Identify which cell holds the provided text, then report its [x, y] central coordinate. 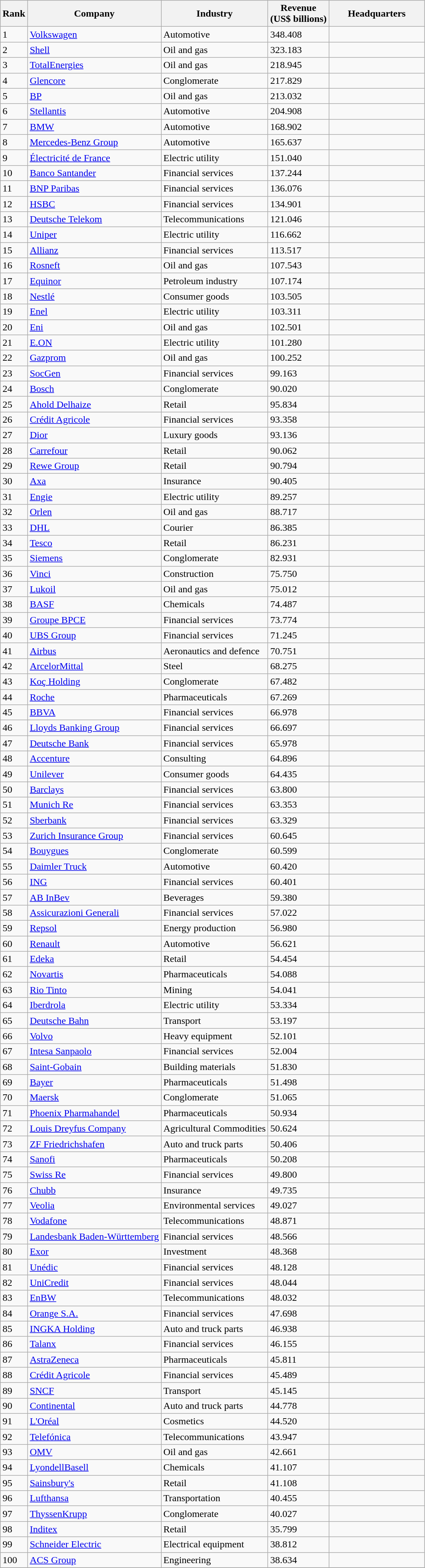
Allianz [94, 250]
Volkswagen [94, 34]
Eni [94, 327]
54 [14, 851]
50.624 [298, 1128]
64.435 [298, 774]
19 [14, 312]
Rosneft [94, 266]
EnBW [94, 1298]
94 [14, 1468]
ING [94, 882]
43.947 [298, 1437]
86 [14, 1344]
72 [14, 1128]
82 [14, 1283]
Engie [94, 497]
90.405 [298, 481]
102.501 [298, 327]
67 [14, 1051]
17 [14, 281]
E.ON [94, 343]
136.076 [298, 188]
Petroleum industry [215, 281]
48.368 [298, 1252]
HSBC [94, 204]
Company [94, 14]
63.329 [298, 820]
67.482 [298, 681]
103.505 [298, 296]
Banco Santander [94, 173]
ZF Friedrichshafen [94, 1144]
Building materials [215, 1067]
99 [14, 1545]
50 [14, 789]
217.829 [298, 81]
DHL [94, 528]
11 [14, 188]
92 [14, 1437]
Iberdrola [94, 1005]
84 [14, 1313]
45.145 [298, 1390]
Munich Re [94, 805]
101.280 [298, 343]
41 [14, 651]
86.385 [298, 528]
47.698 [298, 1313]
81 [14, 1267]
ArcelorMittal [94, 666]
Swiss Re [94, 1174]
51.498 [298, 1082]
Maersk [94, 1098]
95.834 [298, 404]
Zurich Insurance Group [94, 836]
BBVA [94, 713]
61 [14, 959]
15 [14, 250]
Tesco [94, 543]
Bayer [94, 1082]
Industry [215, 14]
Beverages [215, 897]
21 [14, 343]
Consulting [215, 759]
204.908 [298, 111]
Electrical equipment [215, 1545]
7 [14, 127]
165.637 [298, 142]
71.245 [298, 635]
40.027 [298, 1514]
Revenue(US$ billions) [298, 14]
88 [14, 1375]
48.044 [298, 1283]
51 [14, 805]
32 [14, 512]
100 [14, 1560]
41.107 [298, 1468]
35.799 [298, 1529]
51.065 [298, 1098]
54.088 [298, 974]
Courier [215, 528]
8 [14, 142]
Volvo [94, 1036]
52 [14, 820]
31 [14, 497]
50.208 [298, 1159]
151.040 [298, 157]
Orange S.A. [94, 1313]
2 [14, 50]
5 [14, 96]
70.751 [298, 651]
14 [14, 235]
49.735 [298, 1190]
Bosch [94, 389]
Carrefour [94, 451]
Telefónica [94, 1437]
79 [14, 1236]
50.934 [298, 1113]
Sberbank [94, 820]
Électricité de France [94, 157]
213.032 [298, 96]
25 [14, 404]
Airbus [94, 651]
85 [14, 1329]
67.269 [298, 697]
Novartis [94, 974]
Gazprom [94, 358]
71 [14, 1113]
60.420 [298, 866]
37 [14, 589]
100.252 [298, 358]
49.027 [298, 1206]
38 [14, 604]
Rewe Group [94, 466]
56.980 [298, 928]
53.334 [298, 1005]
80 [14, 1252]
90.020 [298, 389]
50.406 [298, 1144]
74 [14, 1159]
18 [14, 296]
Axa [94, 481]
Enel [94, 312]
64 [14, 1005]
91 [14, 1421]
Barclays [94, 789]
Construction [215, 574]
64.896 [298, 759]
40.455 [298, 1498]
45.489 [298, 1375]
76 [14, 1190]
62 [14, 974]
68.275 [298, 666]
Continental [94, 1406]
42.661 [298, 1452]
218.945 [298, 65]
L'Oréal [94, 1421]
SocGen [94, 373]
Engineering [215, 1560]
70 [14, 1098]
48.871 [298, 1221]
Veolia [94, 1206]
46 [14, 728]
OMV [94, 1452]
Dior [94, 435]
22 [14, 358]
ThyssenKrupp [94, 1514]
107.174 [298, 281]
88.717 [298, 512]
348.408 [298, 34]
SNCF [94, 1390]
Heavy equipment [215, 1036]
Saint-Gobain [94, 1067]
29 [14, 466]
Renault [94, 944]
103.311 [298, 312]
323.183 [298, 50]
Schneider Electric [94, 1545]
121.046 [298, 219]
48.032 [298, 1298]
134.901 [298, 204]
Orlen [94, 512]
Unédic [94, 1267]
Agricultural Commodities [215, 1128]
1 [14, 34]
10 [14, 173]
96 [14, 1498]
Unilever [94, 774]
13 [14, 219]
89.257 [298, 497]
47 [14, 743]
65 [14, 1021]
66.978 [298, 713]
Groupe BPCE [94, 620]
Edeka [94, 959]
Sainsbury's [94, 1483]
TotalEnergies [94, 65]
Lloyds Banking Group [94, 728]
93 [14, 1452]
Nestlé [94, 296]
16 [14, 266]
107.543 [298, 266]
116.662 [298, 235]
UBS Group [94, 635]
93.358 [298, 419]
Inditex [94, 1529]
Cosmetics [215, 1421]
Glencore [94, 81]
BMW [94, 127]
45.811 [298, 1360]
Mercedes-Benz Group [94, 142]
45 [14, 713]
LyondellBasell [94, 1468]
Equinor [94, 281]
36 [14, 574]
95 [14, 1483]
44.520 [298, 1421]
BNP Paribas [94, 188]
Uniper [94, 235]
Chubb [94, 1190]
Investment [215, 1252]
43 [14, 681]
39 [14, 620]
UniCredit [94, 1283]
Rank [14, 14]
68 [14, 1067]
Intesa Sanpaolo [94, 1051]
69 [14, 1082]
56 [14, 882]
3 [14, 65]
AstraZeneca [94, 1360]
59 [14, 928]
20 [14, 327]
73.774 [298, 620]
Mining [215, 990]
40 [14, 635]
60.401 [298, 882]
Deutsche Bahn [94, 1021]
30 [14, 481]
38.812 [298, 1545]
57.022 [298, 913]
23 [14, 373]
57 [14, 897]
99.163 [298, 373]
93.136 [298, 435]
78 [14, 1221]
41.108 [298, 1483]
48.566 [298, 1236]
65.978 [298, 743]
89 [14, 1390]
75.012 [298, 589]
97 [14, 1514]
Vodafone [94, 1221]
55 [14, 866]
58 [14, 913]
46.155 [298, 1344]
60 [14, 944]
52.004 [298, 1051]
63.353 [298, 805]
90.062 [298, 451]
BASF [94, 604]
35 [14, 558]
33 [14, 528]
60.645 [298, 836]
Sanofi [94, 1159]
59.380 [298, 897]
90 [14, 1406]
Koç Holding [94, 681]
Deutsche Bank [94, 743]
54.041 [298, 990]
6 [14, 111]
ACS Group [94, 1560]
66 [14, 1036]
Energy production [215, 928]
Lukoil [94, 589]
63 [14, 990]
54.454 [298, 959]
75 [14, 1174]
52.101 [298, 1036]
87 [14, 1360]
24 [14, 389]
73 [14, 1144]
Rio Tinto [94, 990]
4 [14, 81]
Vinci [94, 574]
Accenture [94, 759]
77 [14, 1206]
75.750 [298, 574]
Roche [94, 697]
27 [14, 435]
48.128 [298, 1267]
Deutsche Telekom [94, 219]
Exor [94, 1252]
98 [14, 1529]
Luxury goods [215, 435]
Stellantis [94, 111]
Lufthansa [94, 1498]
12 [14, 204]
49 [14, 774]
Aeronautics and defence [215, 651]
Bouygues [94, 851]
82.931 [298, 558]
46.938 [298, 1329]
137.244 [298, 173]
Landesbank Baden-Württemberg [94, 1236]
74.487 [298, 604]
Steel [215, 666]
44.778 [298, 1406]
Repsol [94, 928]
48 [14, 759]
51.830 [298, 1067]
53.197 [298, 1021]
168.902 [298, 127]
26 [14, 419]
60.599 [298, 851]
Assicurazioni Generali [94, 913]
34 [14, 543]
Phoenix Pharmahandel [94, 1113]
Headquarters [377, 14]
86.231 [298, 543]
Shell [94, 50]
28 [14, 451]
BP [94, 96]
Transportation [215, 1498]
83 [14, 1298]
Siemens [94, 558]
9 [14, 157]
INGKA Holding [94, 1329]
Talanx [94, 1344]
63.800 [298, 789]
44 [14, 697]
66.697 [298, 728]
49.800 [298, 1174]
56.621 [298, 944]
113.517 [298, 250]
Ahold Delhaize [94, 404]
38.634 [298, 1560]
53 [14, 836]
42 [14, 666]
Daimler Truck [94, 866]
AB InBev [94, 897]
Environmental services [215, 1206]
Louis Dreyfus Company [94, 1128]
90.794 [298, 466]
